Find where the given text appears and provide that cell's center as [x, y] coordinate. 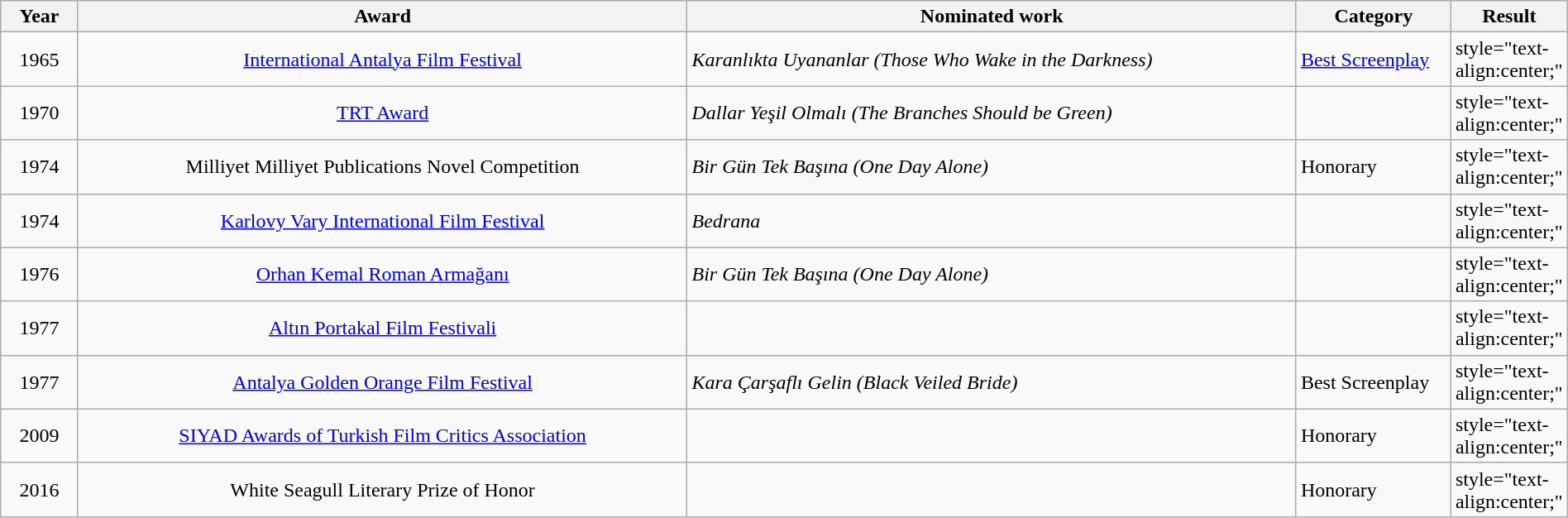
2016 [40, 490]
White Seagull Literary Prize of Honor [382, 490]
Kara Çarşaflı Gelin (Black Veiled Bride) [992, 382]
2009 [40, 435]
Karlovy Vary International Film Festival [382, 220]
Nominated work [992, 17]
Year [40, 17]
1976 [40, 275]
Antalya Golden Orange Film Festival [382, 382]
Category [1373, 17]
SIYAD Awards of Turkish Film Critics Association [382, 435]
International Antalya Film Festival [382, 60]
Result [1508, 17]
TRT Award [382, 113]
Dallar Yeşil Olmalı (The Branches Should be Green) [992, 113]
Milliyet Milliyet Publications Novel Competition [382, 167]
Award [382, 17]
1965 [40, 60]
Orhan Kemal Roman Armağanı [382, 275]
Bedrana [992, 220]
Karanlıkta Uyananlar (Those Who Wake in the Darkness) [992, 60]
1970 [40, 113]
Altın Portakal Film Festivali [382, 328]
